Identify which cell holds the provided text, then report its [X, Y] central coordinate. 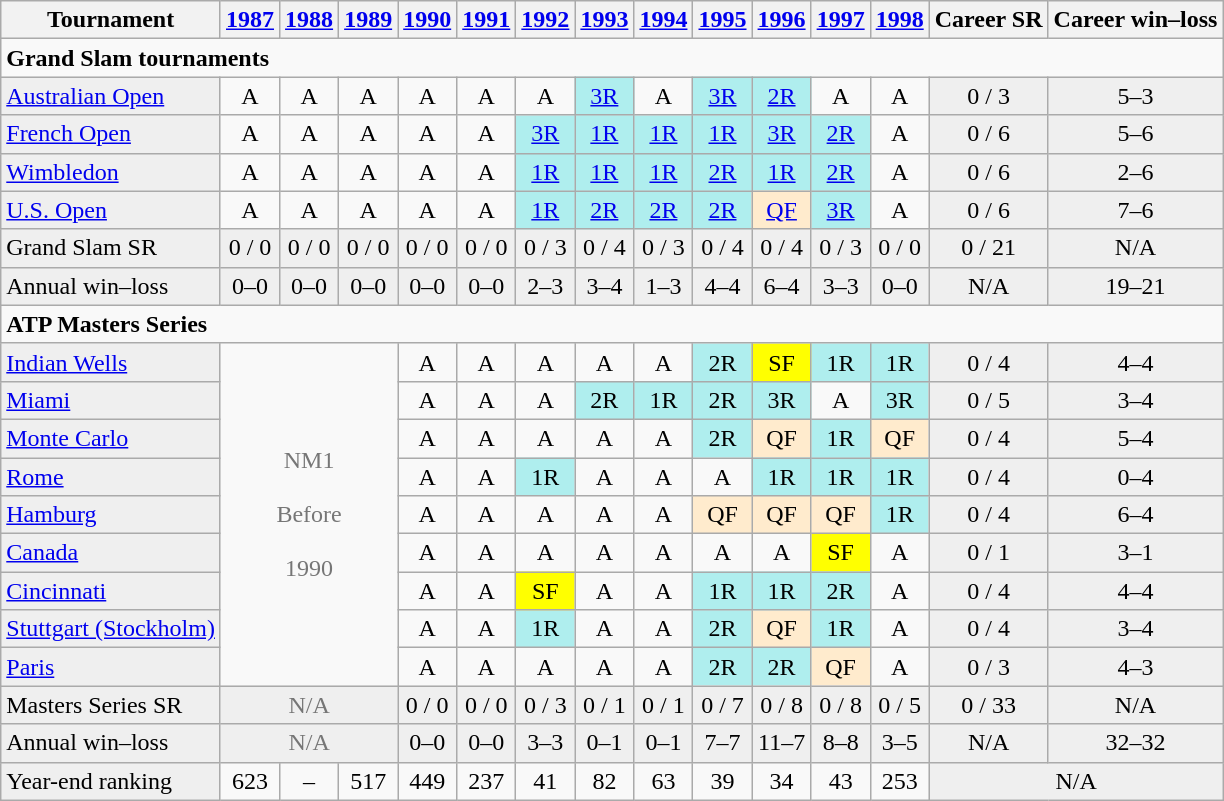
34 [782, 781]
Paris [111, 667]
– [310, 781]
1996 [782, 20]
253 [900, 781]
7–7 [722, 743]
0 / 33 [988, 705]
3–5 [900, 743]
French Open [111, 134]
1993 [604, 20]
Tournament [111, 20]
0 / 21 [988, 248]
Wimbledon [111, 172]
32–32 [1136, 743]
U.S. Open [111, 210]
43 [840, 781]
82 [604, 781]
1995 [722, 20]
Career SR [988, 20]
Hamburg [111, 515]
1997 [840, 20]
1–3 [664, 286]
Grand Slam SR [111, 248]
Canada [111, 553]
0–4 [1136, 477]
Miami [111, 400]
ATP Masters Series [612, 324]
Grand Slam tournaments [612, 58]
1998 [900, 20]
1994 [664, 20]
5–4 [1136, 438]
Stuttgart (Stockholm) [111, 629]
2–6 [1136, 172]
41 [546, 781]
1991 [486, 20]
11–7 [782, 743]
1992 [546, 20]
Rome [111, 477]
0 / 7 [722, 705]
237 [486, 781]
NM1Before1990 [308, 514]
19–21 [1136, 286]
Australian Open [111, 96]
Year-end ranking [111, 781]
Masters Series SR [111, 705]
1990 [428, 20]
2–3 [546, 286]
63 [664, 781]
7–6 [1136, 210]
623 [250, 781]
Monte Carlo [111, 438]
Cincinnati [111, 591]
39 [722, 781]
3–1 [1136, 553]
517 [368, 781]
5–3 [1136, 96]
1988 [310, 20]
1987 [250, 20]
5–6 [1136, 134]
Career win–loss [1136, 20]
449 [428, 781]
Indian Wells [111, 362]
8–8 [840, 743]
1989 [368, 20]
4–3 [1136, 667]
